Scan for the cell matching the given text and deliver its [X, Y] coordinate at center. 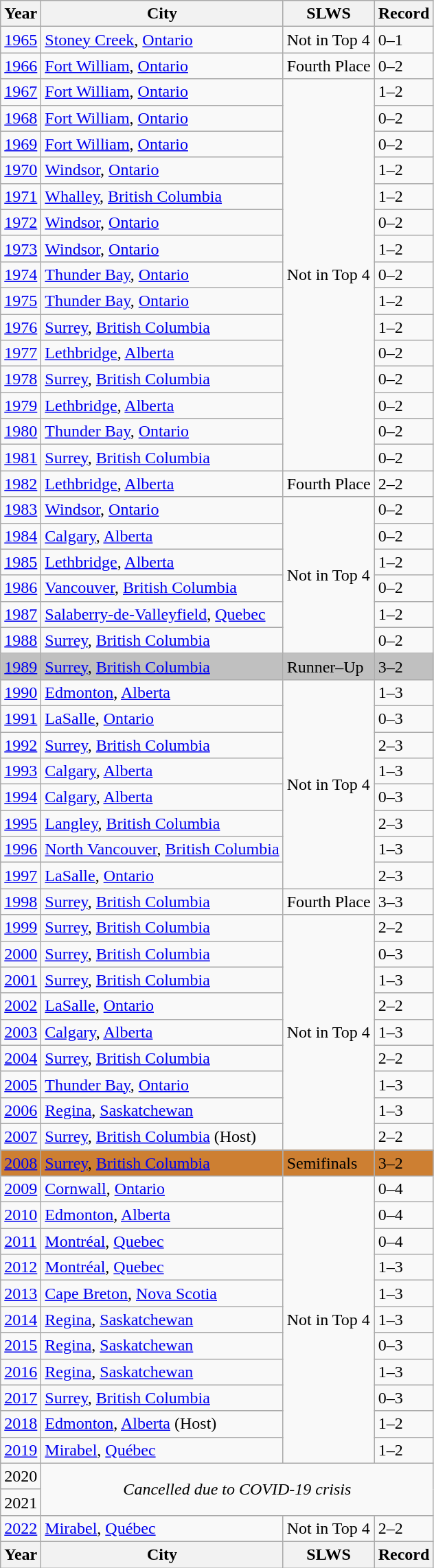
1975 [21, 301]
2004 [21, 1058]
North Vancouver, British Columbia [162, 850]
0–1 [404, 40]
2003 [21, 1032]
1983 [21, 510]
1984 [21, 536]
2019 [21, 1450]
1991 [21, 718]
Vancouver, British Columbia [162, 588]
1999 [21, 928]
2014 [21, 1320]
2005 [21, 1084]
1997 [21, 876]
1982 [21, 484]
1966 [21, 66]
2022 [21, 1528]
2010 [21, 1215]
2000 [21, 954]
2016 [21, 1372]
2013 [21, 1294]
2001 [21, 980]
Edmonton, Alberta (Host) [162, 1424]
1980 [21, 432]
1988 [21, 640]
Whalley, British Columbia [162, 196]
1998 [21, 902]
Semifinals [328, 1163]
1996 [21, 850]
Runner–Up [328, 666]
1989 [21, 666]
1992 [21, 745]
1970 [21, 170]
1981 [21, 458]
1987 [21, 614]
Langley, British Columbia [162, 823]
2012 [21, 1267]
2007 [21, 1136]
2015 [21, 1346]
2020 [21, 1476]
2006 [21, 1110]
1967 [21, 92]
1978 [21, 379]
1968 [21, 118]
1994 [21, 797]
1985 [21, 562]
Stoney Creek, Ontario [162, 40]
2008 [21, 1163]
2018 [21, 1424]
1972 [21, 222]
Salaberry-de-Valleyfield, Quebec [162, 614]
2017 [21, 1398]
1969 [21, 144]
1976 [21, 327]
2021 [21, 1502]
1977 [21, 353]
1993 [21, 771]
1974 [21, 274]
2011 [21, 1241]
1973 [21, 248]
Cornwall, Ontario [162, 1189]
Surrey, British Columbia (Host) [162, 1136]
1990 [21, 692]
1971 [21, 196]
3–3 [404, 902]
1986 [21, 588]
Cancelled due to COVID-19 crisis [238, 1489]
1979 [21, 406]
Cape Breton, Nova Scotia [162, 1294]
1965 [21, 40]
2009 [21, 1189]
1995 [21, 823]
2002 [21, 1006]
